Detect which cell encompasses the target text, then output its [x, y] center coordinate. 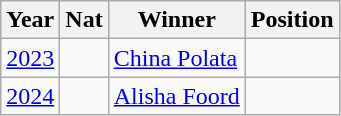
China Polata [176, 58]
Winner [176, 20]
2024 [30, 96]
Year [30, 20]
2023 [30, 58]
Nat [84, 20]
Alisha Foord [176, 96]
Position [292, 20]
